Identify which cell holds the provided text, then report its [X, Y] central coordinate. 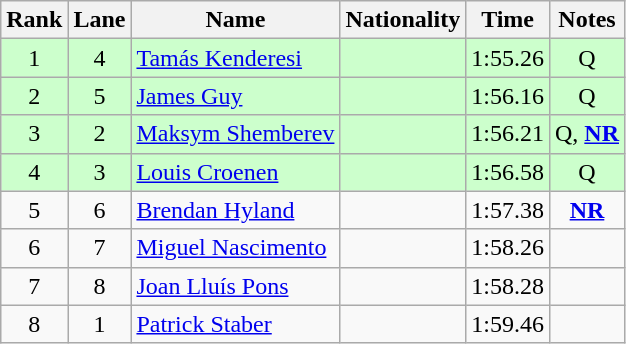
James Guy [236, 96]
Brendan Hyland [236, 210]
NR [586, 210]
Notes [586, 20]
Nationality [403, 20]
1:58.28 [508, 286]
1:56.58 [508, 172]
Joan Lluís Pons [236, 286]
Maksym Shemberev [236, 134]
1:55.26 [508, 58]
Lane [100, 20]
Time [508, 20]
Name [236, 20]
Miguel Nascimento [236, 248]
1:56.16 [508, 96]
1:57.38 [508, 210]
Q, NR [586, 134]
Patrick Staber [236, 324]
1:56.21 [508, 134]
Rank [34, 20]
1:59.46 [508, 324]
Louis Croenen [236, 172]
Tamás Kenderesi [236, 58]
1:58.26 [508, 248]
